Find where the given text appears and provide that cell's center as [X, Y] coordinate. 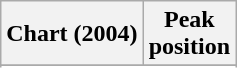
Chart (2004) [72, 34]
Peak position [189, 34]
